Extract the (X, Y) coordinate from the center of the cell holding the provided text.  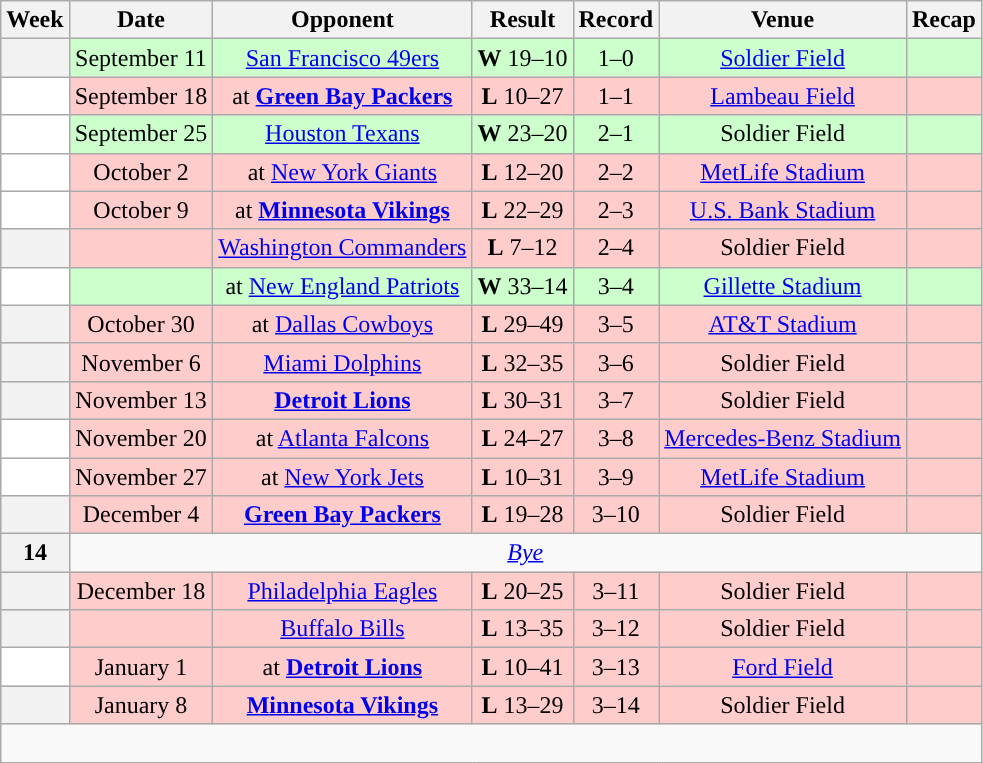
at Atlanta Falcons (342, 438)
3–11 (616, 591)
Result (522, 20)
December 4 (141, 515)
at Green Bay Packers (342, 96)
W 33–14 (522, 286)
Venue (783, 20)
1–1 (616, 96)
3–4 (616, 286)
Lambeau Field (783, 96)
Recap (944, 20)
September 11 (141, 58)
3–13 (616, 667)
at Minnesota Vikings (342, 210)
L 24–27 (522, 438)
3–9 (616, 477)
at Dallas Cowboys (342, 324)
January 8 (141, 705)
U.S. Bank Stadium (783, 210)
October 30 (141, 324)
L 13–35 (522, 629)
at Detroit Lions (342, 667)
Buffalo Bills (342, 629)
3–12 (616, 629)
Miami Dolphins (342, 362)
Opponent (342, 20)
December 18 (141, 591)
L 20–25 (522, 591)
Washington Commanders (342, 248)
L 12–20 (522, 172)
2–1 (616, 134)
2–3 (616, 210)
October 9 (141, 210)
3–8 (616, 438)
14 (35, 553)
Green Bay Packers (342, 515)
L 19–28 (522, 515)
at New York Giants (342, 172)
L 13–29 (522, 705)
Mercedes-Benz Stadium (783, 438)
October 2 (141, 172)
at New York Jets (342, 477)
Detroit Lions (342, 400)
November 20 (141, 438)
January 1 (141, 667)
2–4 (616, 248)
W 23–20 (522, 134)
Philadelphia Eagles (342, 591)
September 25 (141, 134)
AT&T Stadium (783, 324)
November 13 (141, 400)
2–2 (616, 172)
Bye (525, 553)
San Francisco 49ers (342, 58)
Houston Texans (342, 134)
L 7–12 (522, 248)
Gillette Stadium (783, 286)
Record (616, 20)
September 18 (141, 96)
3–10 (616, 515)
3–7 (616, 400)
Week (35, 20)
L 10–31 (522, 477)
Ford Field (783, 667)
3–5 (616, 324)
W 19–10 (522, 58)
L 22–29 (522, 210)
L 10–41 (522, 667)
November 27 (141, 477)
L 10–27 (522, 96)
Minnesota Vikings (342, 705)
November 6 (141, 362)
at New England Patriots (342, 286)
L 30–31 (522, 400)
3–6 (616, 362)
1–0 (616, 58)
Date (141, 20)
3–14 (616, 705)
L 32–35 (522, 362)
L 29–49 (522, 324)
